Capture the cell that displays the provided text and extract its (x, y) central coordinate. 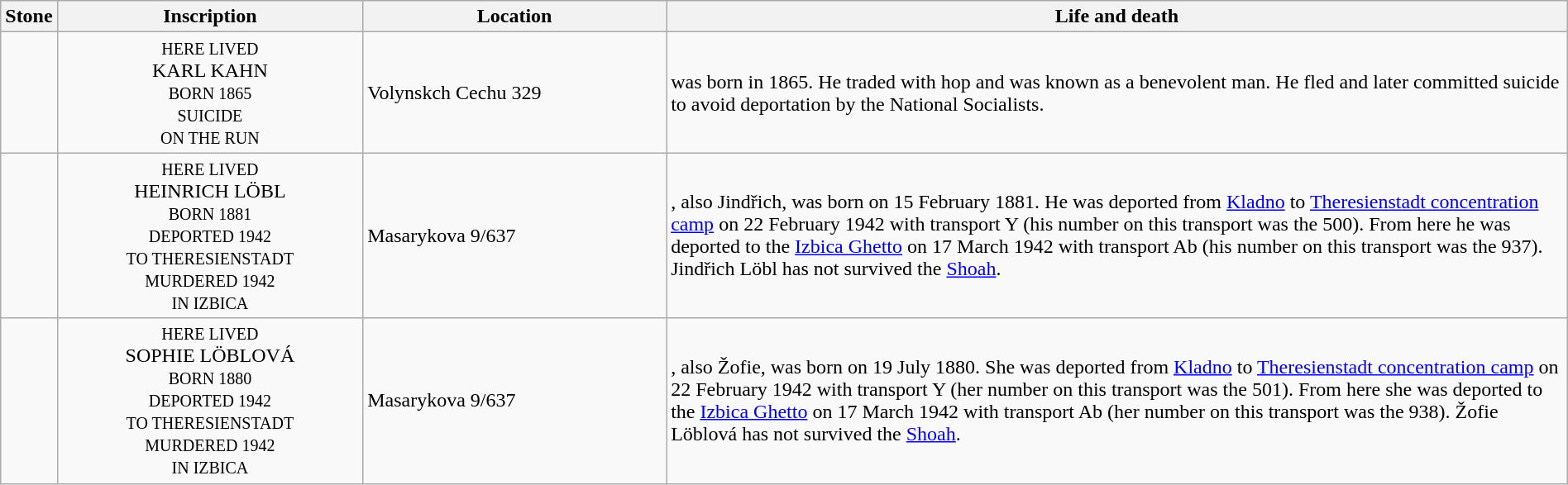
Inscription (210, 17)
Stone (29, 17)
HERE LIVEDSOPHIE LÖBLOVÁBORN 1880DEPORTED 1942TO THERESIENSTADTMURDERED 1942IN IZBICA (210, 401)
Life and death (1117, 17)
Volynskch Cechu 329 (514, 93)
HERE LIVEDKARL KAHNBORN 1865SUICIDEON THE RUN (210, 93)
Location (514, 17)
HERE LIVEDHEINRICH LÖBLBORN 1881DEPORTED 1942TO THERESIENSTADTMURDERED 1942IN IZBICA (210, 235)
